For the text-containing cell, return its midpoint in [x, y] coordinate format. 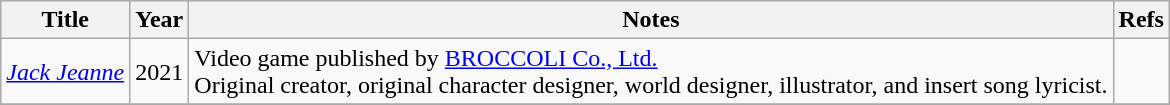
2021 [160, 72]
Notes [651, 20]
Year [160, 20]
Video game published by BROCCOLI Co., Ltd.Original creator, original character designer, world designer, illustrator, and insert song lyricist. [651, 72]
Jack Jeanne [66, 72]
Title [66, 20]
Refs [1141, 20]
